Detect which cell encompasses the target text, then output its [x, y] center coordinate. 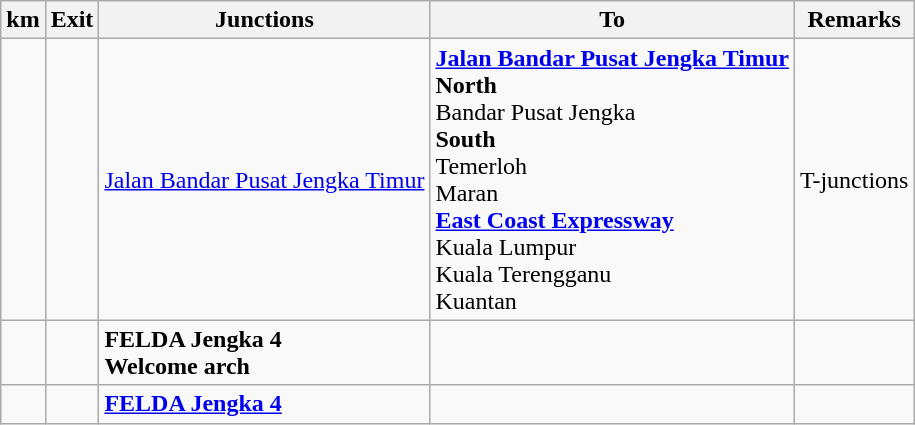
Jalan Bandar Pusat Jengka Timur [264, 180]
FELDA Jengka 4Welcome arch [264, 352]
T-junctions [854, 180]
FELDA Jengka 4 [264, 404]
Jalan Bandar Pusat Jengka TimurNorthBandar Pusat JengkaSouthTemerlohMaran East Coast ExpresswayKuala LumpurKuala TerengganuKuantan [612, 180]
Junctions [264, 20]
Remarks [854, 20]
Exit [72, 20]
km [23, 20]
To [612, 20]
